Find where the given text appears and provide that cell's center as (x, y) coordinate. 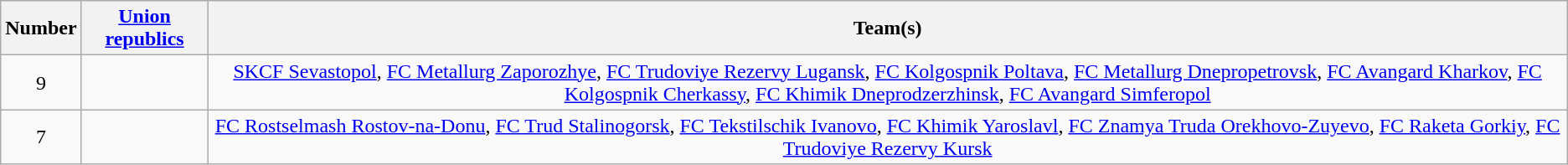
Number (41, 28)
Team(s) (888, 28)
7 (41, 137)
Union republics (144, 28)
9 (41, 82)
